Return (x, y) of the center of cell containing provided text 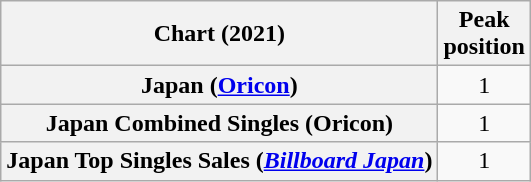
Peakposition (484, 34)
Japan Top Singles Sales (Billboard Japan) (220, 161)
Japan Combined Singles (Oricon) (220, 123)
Chart (2021) (220, 34)
Japan (Oricon) (220, 85)
